For the text-containing cell, return its midpoint in (x, y) coordinate format. 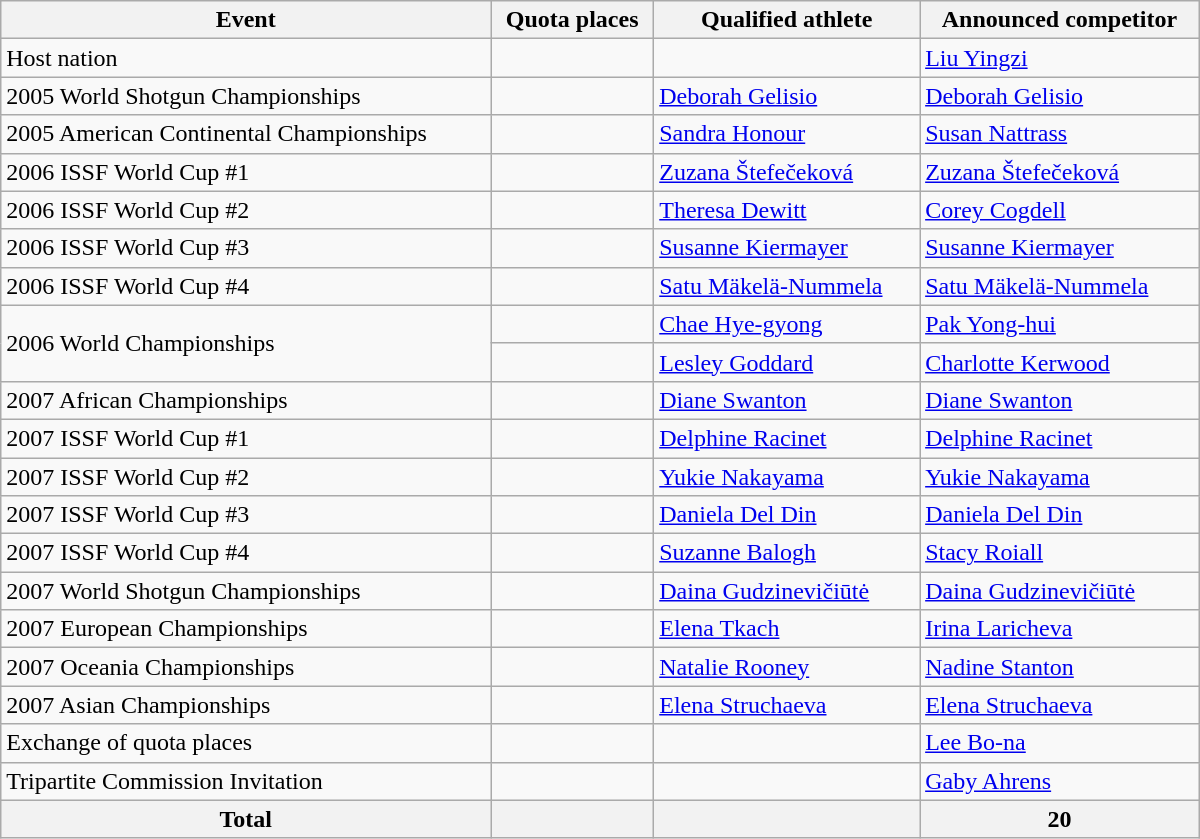
Host nation (246, 58)
2007 African Championships (246, 400)
2007 ISSF World Cup #3 (246, 515)
2007 Asian Championships (246, 705)
Natalie Rooney (787, 667)
Theresa Dewitt (787, 210)
Elena Tkach (787, 629)
Event (246, 20)
Corey Cogdell (1060, 210)
2006 World Championships (246, 343)
Stacy Roiall (1060, 553)
2006 ISSF World Cup #1 (246, 172)
Lesley Goddard (787, 362)
Total (246, 819)
2007 ISSF World Cup #1 (246, 438)
Pak Yong-hui (1060, 324)
Gaby Ahrens (1060, 781)
2005 American Continental Championships (246, 134)
2006 ISSF World Cup #4 (246, 286)
Quota places (572, 20)
2005 World Shotgun Championships (246, 96)
Exchange of quota places (246, 743)
2007 ISSF World Cup #2 (246, 477)
Tripartite Commission Invitation (246, 781)
2007 ISSF World Cup #4 (246, 553)
Lee Bo-na (1060, 743)
Chae Hye-gyong (787, 324)
Irina Laricheva (1060, 629)
Sandra Honour (787, 134)
Qualified athlete (787, 20)
Suzanne Balogh (787, 553)
Susan Nattrass (1060, 134)
Charlotte Kerwood (1060, 362)
2007 World Shotgun Championships (246, 591)
Announced competitor (1060, 20)
2007 European Championships (246, 629)
20 (1060, 819)
Nadine Stanton (1060, 667)
2006 ISSF World Cup #2 (246, 210)
Liu Yingzi (1060, 58)
2007 Oceania Championships (246, 667)
2006 ISSF World Cup #3 (246, 248)
